Capture the cell that displays the provided text and extract its [X, Y] central coordinate. 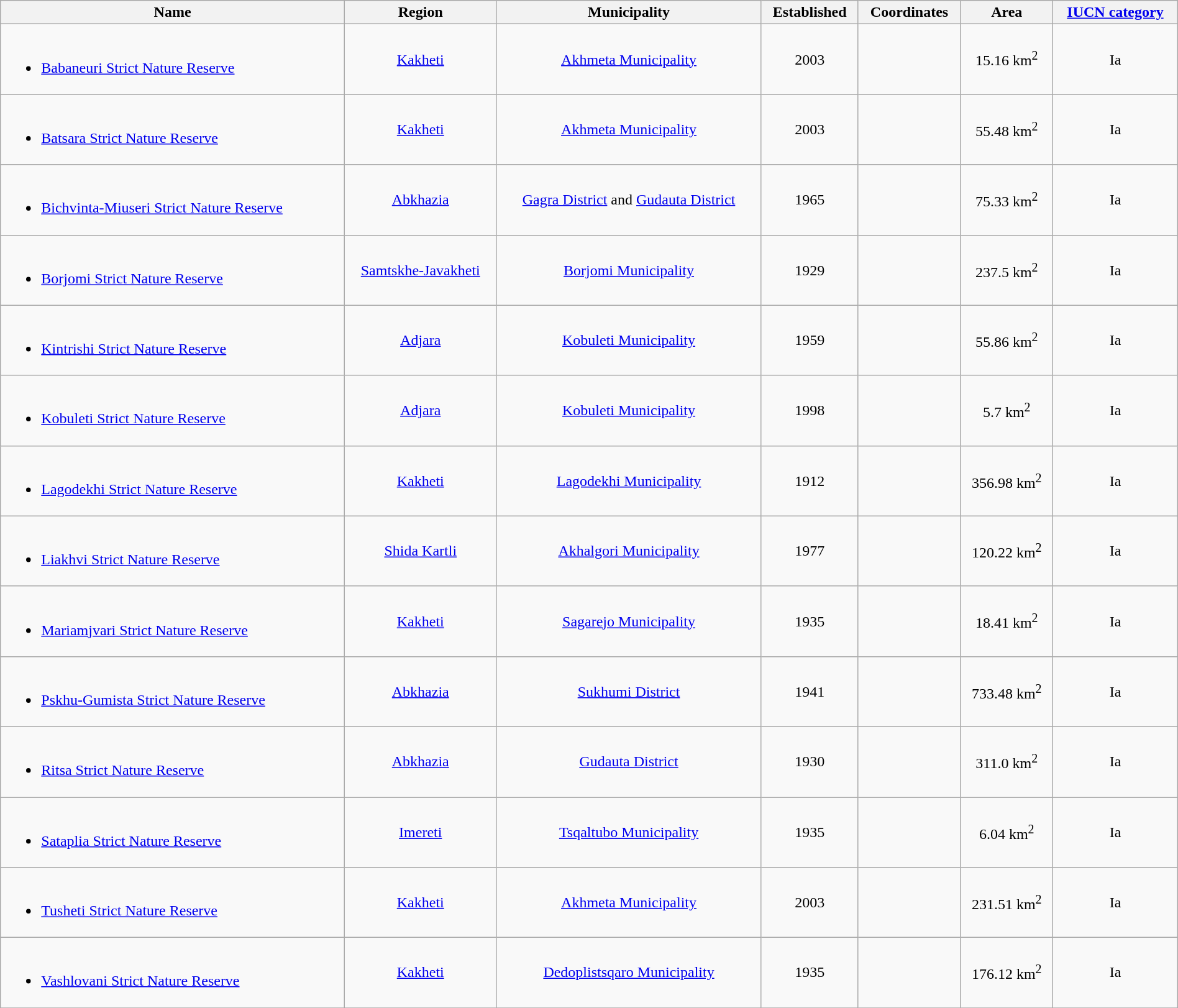
1977 [810, 551]
6.04 km2 [1007, 832]
356.98 km2 [1007, 481]
1930 [810, 762]
Tsqaltubo Municipality [629, 832]
1965 [810, 200]
Gudauta District [629, 762]
Babaneuri Strict Nature Reserve [173, 60]
Tusheti Strict Nature Reserve [173, 902]
Imereti [420, 832]
Samtskhe-Javakheti [420, 270]
Pskhu-Gumista Strict Nature Reserve [173, 691]
Dedoplistsqaro Municipality [629, 973]
Kobuleti Strict Nature Reserve [173, 410]
Name [173, 12]
Vashlovani Strict Nature Reserve [173, 973]
15.16 km2 [1007, 60]
Established [810, 12]
Gagra District and Gudauta District [629, 200]
Region [420, 12]
Municipality [629, 12]
733.48 km2 [1007, 691]
75.33 km2 [1007, 200]
55.86 km2 [1007, 341]
Shida Kartli [420, 551]
1998 [810, 410]
Ritsa Strict Nature Reserve [173, 762]
18.41 km2 [1007, 621]
Mariamjvari Strict Nature Reserve [173, 621]
Kintrishi Strict Nature Reserve [173, 341]
1929 [810, 270]
176.12 km2 [1007, 973]
1941 [810, 691]
Borjomi Municipality [629, 270]
231.51 km2 [1007, 902]
Batsara Strict Nature Reserve [173, 129]
1959 [810, 341]
Borjomi Strict Nature Reserve [173, 270]
55.48 km2 [1007, 129]
IUCN category [1115, 12]
Sukhumi District [629, 691]
237.5 km2 [1007, 270]
Area [1007, 12]
Coordinates [909, 12]
5.7 km2 [1007, 410]
Lagodekhi Strict Nature Reserve [173, 481]
Sagarejo Municipality [629, 621]
Sataplia Strict Nature Reserve [173, 832]
311.0 km2 [1007, 762]
Akhalgori Municipality [629, 551]
Liakhvi Strict Nature Reserve [173, 551]
Bichvinta-Miuseri Strict Nature Reserve [173, 200]
120.22 km2 [1007, 551]
1912 [810, 481]
Lagodekhi Municipality [629, 481]
